Search for the cell housing the specified text and yield its [X, Y] center coordinate. 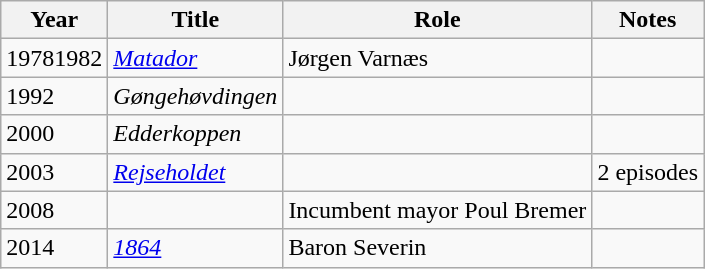
2003 [54, 172]
Baron Severin [438, 248]
2008 [54, 210]
Title [196, 20]
Jørgen Varnæs [438, 58]
Edderkoppen [196, 134]
Year [54, 20]
Rejseholdet [196, 172]
Notes [648, 20]
Gøngehøvdingen [196, 96]
2014 [54, 248]
Incumbent mayor Poul Bremer [438, 210]
1864 [196, 248]
Matador [196, 58]
1992 [54, 96]
2 episodes [648, 172]
19781982 [54, 58]
Role [438, 20]
2000 [54, 134]
